For the text-containing cell, return its midpoint in [X, Y] coordinate format. 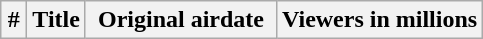
Viewers in millions [379, 20]
Title [56, 20]
Original airdate [180, 20]
# [14, 20]
